Return the [X, Y] coordinate for the center point of the cell that contains the specified text.  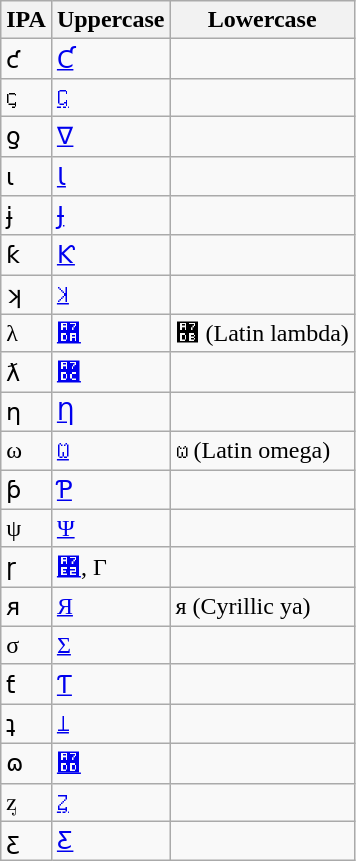
Ƹ [110, 841]
я (Cyrillic ya) [262, 607]
Ɩ [110, 176]
ᴙ [26, 607]
σ [26, 645]
Ƞ [110, 412]
ƈ [26, 59]
Uppercase [110, 20]
Ꞷ [110, 450]
Ꟛ [110, 333]
꟝ [110, 763]
Ƭ [110, 684]
ƞ [26, 412]
Ƙ [110, 255]
ψ [26, 528]
Ᶎ [110, 802]
Ʇ [110, 724]
Я [110, 607]
ƭ [26, 684]
Σ [110, 645]
ƛ [26, 372]
Ɉ [110, 216]
Ψ [110, 528]
Ƈ [110, 59]
ʇ [26, 724]
ɼ [26, 567]
ƹ [26, 841]
ɉ [26, 216]
ᶎ [26, 802]
Ʞ [110, 295]
λ [26, 333]
Ꞔ [110, 97]
ʞ [26, 295]
ƙ [26, 255]
ɩ [26, 176]
IPA [26, 20]
Lowercase [262, 20]
ω [26, 450]
ƥ [26, 490]
ꞔ [26, 97]
ꟛ (Latin lambda) [262, 333]
꟢, Γ [110, 567]
∇ [110, 136]
Ƥ [110, 490]
ꞷ (Latin omega) [262, 450]
Ƛ [110, 372]
ƍ [26, 136]
ɷ [26, 763]
